Return (x, y) of the center of cell containing provided text 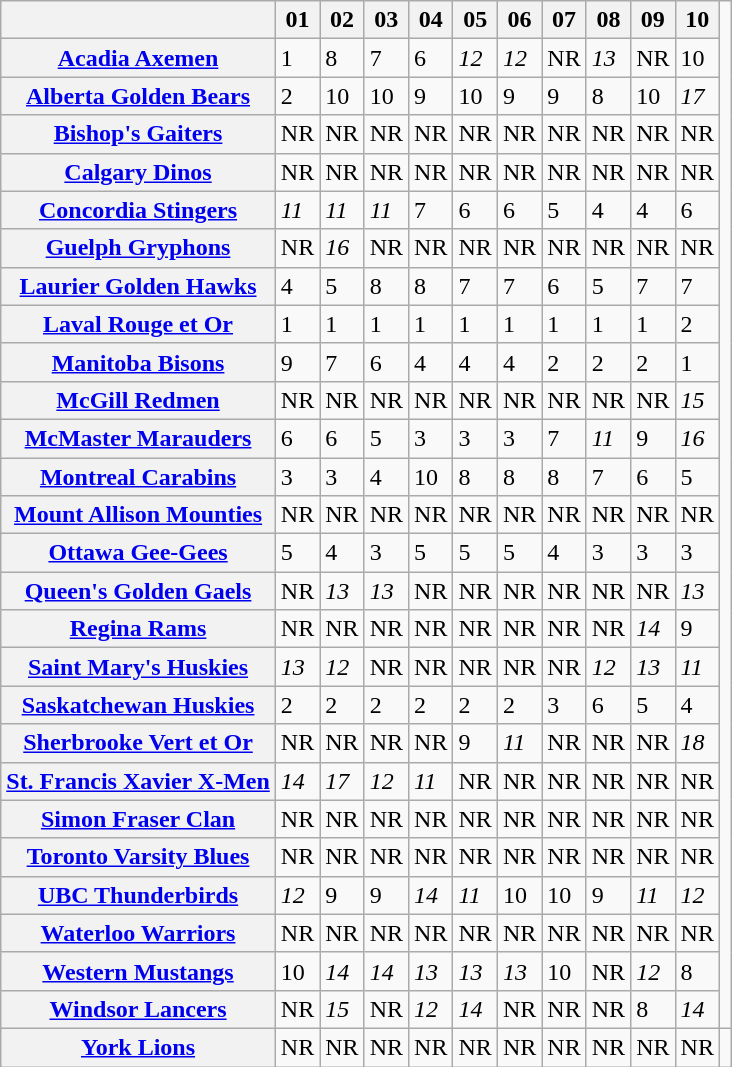
St. Francis Xavier X-Men (138, 781)
08 (608, 20)
Bishop's Gaiters (138, 134)
York Lions (138, 1047)
09 (653, 20)
Saskatchewan Huskies (138, 705)
Sherbrooke Vert et Or (138, 743)
Western Mustangs (138, 971)
Ottawa Gee-Gees (138, 553)
Calgary Dinos (138, 172)
Manitoba Bisons (138, 362)
03 (386, 20)
06 (519, 20)
Queen's Golden Gaels (138, 591)
McMaster Marauders (138, 438)
Toronto Varsity Blues (138, 857)
Laurier Golden Hawks (138, 286)
Simon Fraser Clan (138, 819)
Regina Rams (138, 629)
Mount Allison Mounties (138, 515)
Waterloo Warriors (138, 933)
Guelph Gryphons (138, 248)
Saint Mary's Huskies (138, 667)
McGill Redmen (138, 400)
Concordia Stingers (138, 210)
Laval Rouge et Or (138, 324)
UBC Thunderbirds (138, 895)
07 (564, 20)
Alberta Golden Bears (138, 96)
18 (697, 743)
Acadia Axemen (138, 58)
01 (297, 20)
Montreal Carabins (138, 477)
02 (342, 20)
05 (475, 20)
Windsor Lancers (138, 1009)
04 (431, 20)
